Identify which cell holds the provided text, then report its [x, y] central coordinate. 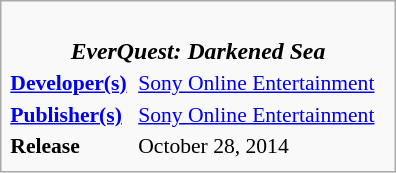
EverQuest: Darkened Sea [198, 38]
Developer(s) [72, 83]
Release [72, 146]
October 28, 2014 [262, 146]
Publisher(s) [72, 114]
